Provide the (x, y) coordinate of the cell's center where the given text is located.  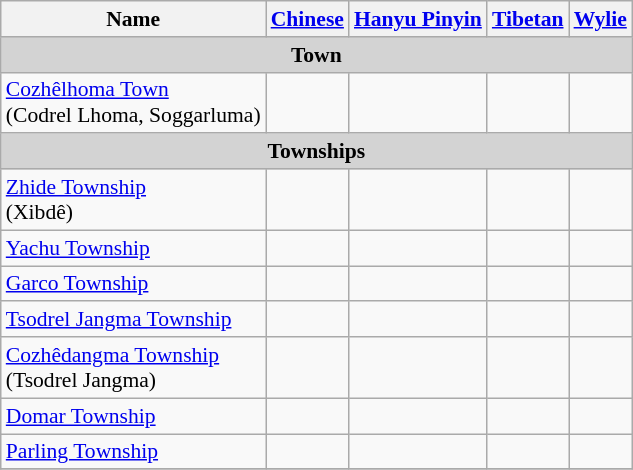
Chinese (308, 19)
Hanyu Pinyin (418, 19)
Domar Township (134, 416)
Cozhêdangma Township(Tsodrel Jangma) (134, 368)
Yachu Township (134, 248)
Wylie (600, 19)
Zhide Township(Xibdê) (134, 200)
Tibetan (528, 19)
Tsodrel Jangma Township (134, 320)
Townships (316, 152)
Parling Township (134, 452)
Name (134, 19)
Cozhêlhoma Town(Codrel Lhoma, Soggarluma) (134, 102)
Town (316, 55)
Garco Township (134, 284)
